Identify which cell holds the provided text, then report its (x, y) central coordinate. 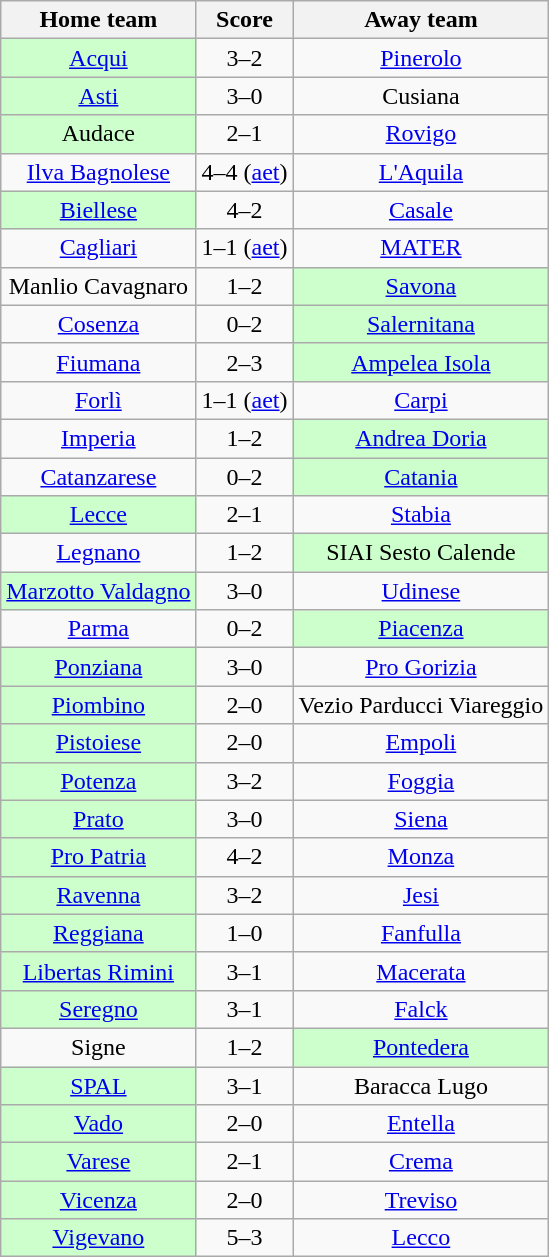
Andrea Doria (421, 438)
Casale (421, 210)
Vado (98, 1124)
Prato (98, 819)
SIAI Sesto Calende (421, 553)
Cusiana (421, 96)
Pontedera (421, 1047)
Fiumana (98, 362)
Baracca Lugo (421, 1085)
Marzotto Valdagno (98, 591)
Forlì (98, 400)
Ampelea Isola (421, 362)
Parma (98, 629)
L'Aquila (421, 172)
Vigevano (98, 1238)
Home team (98, 20)
Cagliari (98, 248)
Macerata (421, 971)
Audace (98, 134)
Reggiana (98, 933)
Signe (98, 1047)
Falck (421, 1009)
MATER (421, 248)
Monza (421, 857)
Away team (421, 20)
Manlio Cavagnaro (98, 286)
Entella (421, 1124)
SPAL (98, 1085)
Biellese (98, 210)
Siena (421, 819)
Seregno (98, 1009)
Udinese (421, 591)
5–3 (244, 1238)
Pro Patria (98, 857)
Empoli (421, 743)
Catanzarese (98, 477)
2–3 (244, 362)
Pro Gorizia (421, 667)
1–0 (244, 933)
Treviso (421, 1200)
Piombino (98, 705)
Savona (421, 286)
Fanfulla (421, 933)
Score (244, 20)
Foggia (421, 781)
Varese (98, 1162)
Jesi (421, 895)
Stabia (421, 515)
4–4 (aet) (244, 172)
Imperia (98, 438)
Libertas Rimini (98, 971)
Asti (98, 96)
Acqui (98, 58)
Lecce (98, 515)
Ponziana (98, 667)
Vezio Parducci Viareggio (421, 705)
Pinerolo (421, 58)
Potenza (98, 781)
Pistoiese (98, 743)
Cosenza (98, 324)
Legnano (98, 553)
Crema (421, 1162)
Catania (421, 477)
Carpi (421, 400)
Ravenna (98, 895)
Salernitana (421, 324)
Rovigo (421, 134)
Vicenza (98, 1200)
Ilva Bagnolese (98, 172)
Lecco (421, 1238)
Piacenza (421, 629)
